Output the [X, Y] coordinate of the center of the cell containing the given text.  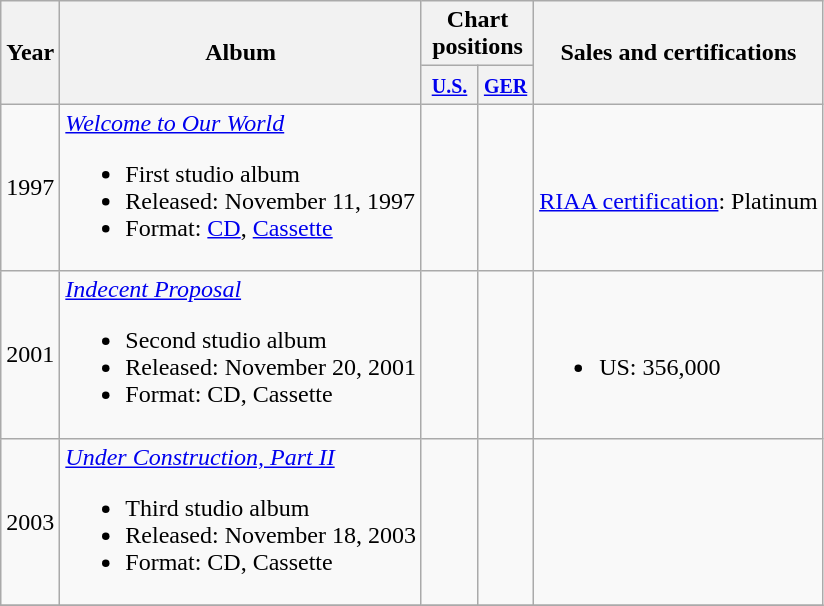
Chart positions [477, 34]
Year [30, 52]
Sales and certifications [679, 52]
RIAA certification: Platinum [679, 188]
Indecent ProposalSecond studio albumReleased: November 20, 2001Format: CD, Cassette [241, 354]
2003 [30, 522]
1997 [30, 188]
Under Construction, Part IIThird studio albumReleased: November 18, 2003Format: CD, Cassette [241, 522]
GER [506, 85]
U.S. [449, 85]
US: 356,000 [679, 354]
Welcome to Our WorldFirst studio albumReleased: November 11, 1997Format: CD, Cassette [241, 188]
2001 [30, 354]
Album [241, 52]
